Output the (X, Y) coordinate of the center of the cell containing the given text.  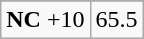
65.5 (116, 20)
NC +10 (46, 20)
